Provide the [X, Y] coordinate of the cell's center where the given text is located.  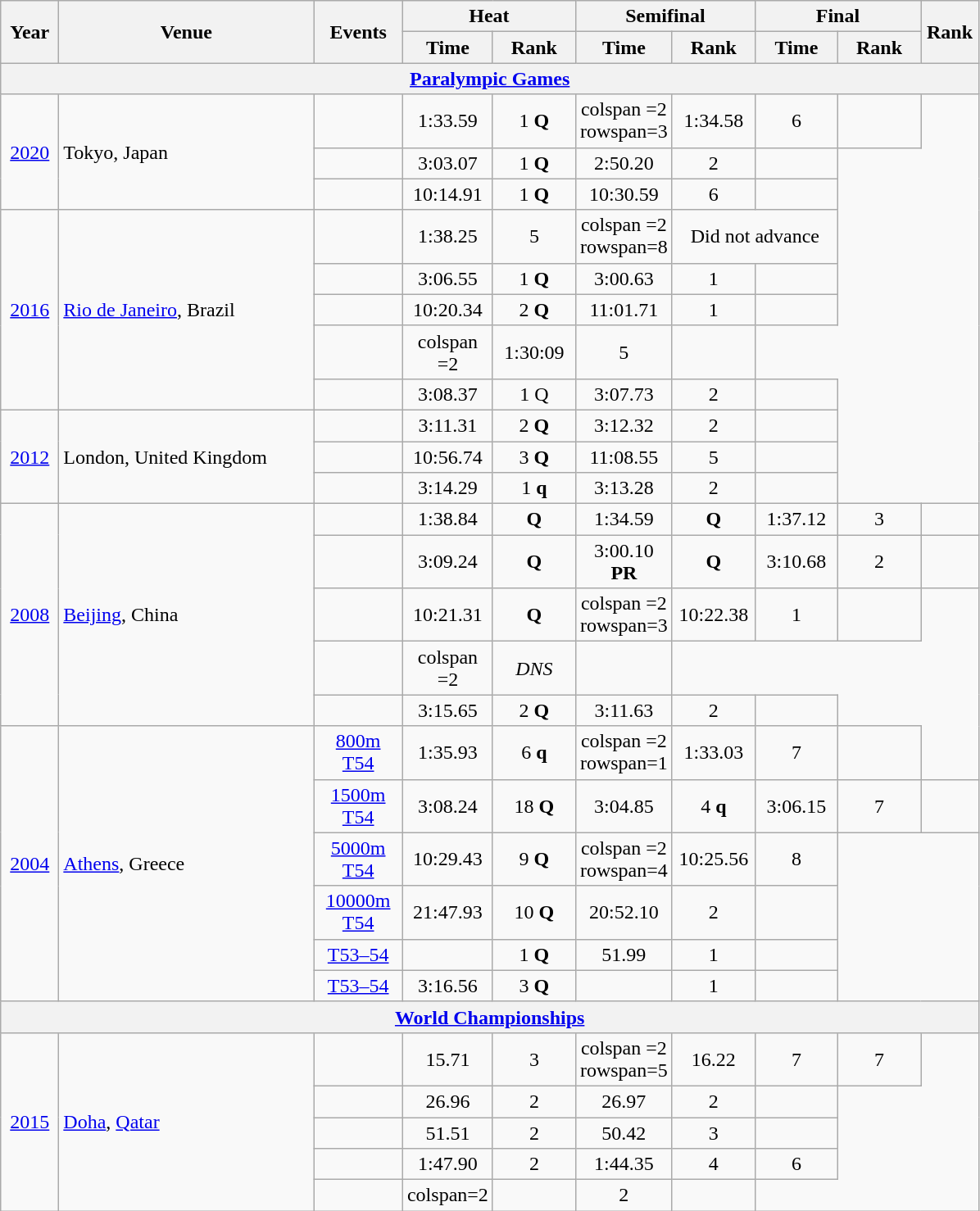
4 [713, 1164]
Tokyo, Japan [187, 152]
10:25.56 [713, 859]
3:08.24 [447, 806]
10:30.59 [624, 194]
colspan =2 rowspan=4 [624, 859]
3:06.55 [447, 279]
Beijing, China [187, 615]
Did not advance [755, 236]
21:47.93 [447, 913]
Heat [488, 16]
1:37.12 [796, 519]
World Championships [490, 1017]
18 Q [534, 806]
Year [29, 32]
10 Q [534, 913]
2020 [29, 152]
3:10.68 [796, 562]
3:14.29 [447, 488]
6 q [534, 752]
51.51 [447, 1133]
3:00.10 PR [624, 562]
3:12.32 [624, 425]
4 q [713, 806]
26.97 [624, 1101]
3:00.63 [624, 279]
1:34.59 [624, 519]
5000m T54 [359, 859]
Events [359, 32]
Rio de Janeiro, Brazil [187, 310]
Doha, Qatar [187, 1121]
2:50.20 [624, 163]
11:08.55 [624, 456]
1:33.03 [713, 752]
3:16.56 [447, 986]
3:11.31 [447, 425]
colspan =2 rowspan=5 [624, 1059]
1:30:09 [534, 352]
9 Q [534, 859]
colspan =2 rowspan=1 [624, 752]
Paralympic Games [490, 79]
3:11.63 [624, 710]
2016 [29, 310]
15.71 [447, 1059]
1500m T54 [359, 806]
1:44.35 [624, 1164]
10:29.43 [447, 859]
colspan=2 [447, 1195]
2008 [29, 615]
colspan =2 rowspan=8 [624, 236]
1:33.59 [447, 121]
3:07.73 [624, 394]
1:34.58 [713, 121]
1:38.84 [447, 519]
20:52.10 [624, 913]
Final [837, 16]
8 [796, 859]
1:47.90 [447, 1164]
1:35.93 [447, 752]
10:20.34 [447, 310]
50.42 [624, 1133]
3:13.28 [624, 488]
London, United Kingdom [187, 456]
10:14.91 [447, 194]
1:38.25 [447, 236]
3:08.37 [447, 394]
2015 [29, 1121]
10:56.74 [447, 456]
11:01.71 [624, 310]
16.22 [713, 1059]
Semifinal [665, 16]
DNS [534, 669]
26.96 [447, 1101]
51.99 [624, 955]
3:04.85 [624, 806]
1 q [534, 488]
3:06.15 [796, 806]
10:22.38 [713, 615]
10000m T54 [359, 913]
Athens, Greece [187, 864]
3:03.07 [447, 163]
2012 [29, 456]
3:15.65 [447, 710]
2004 [29, 864]
800m T54 [359, 752]
Venue [187, 32]
3:09.24 [447, 562]
10:21.31 [447, 615]
